Locate the cell with the specified text and output its (x, y) center coordinate. 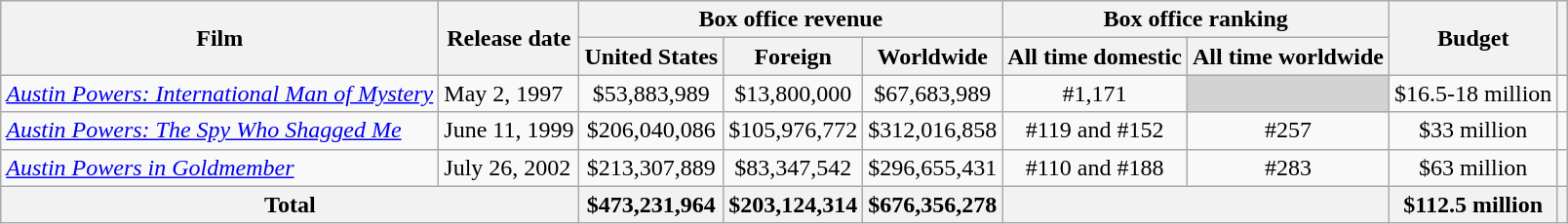
$16.5-18 million (1473, 93)
Release date (509, 38)
Worldwide (932, 56)
Box office revenue (791, 19)
Budget (1473, 38)
#257 (1287, 131)
$676,356,278 (932, 205)
$473,231,964 (651, 205)
Box office ranking (1196, 19)
$33 million (1473, 131)
Austin Powers in Goldmember (220, 168)
All time domestic (1095, 56)
$213,307,889 (651, 168)
$67,683,989 (932, 93)
Total (291, 205)
May 2, 1997 (509, 93)
Austin Powers: The Spy Who Shagged Me (220, 131)
#119 and #152 (1095, 131)
$53,883,989 (651, 93)
$112.5 million (1473, 205)
Foreign (794, 56)
$83,347,542 (794, 168)
$13,800,000 (794, 93)
United States (651, 56)
#283 (1287, 168)
$203,124,314 (794, 205)
Austin Powers: International Man of Mystery (220, 93)
July 26, 2002 (509, 168)
$206,040,086 (651, 131)
Film (220, 38)
$312,016,858 (932, 131)
$296,655,431 (932, 168)
#110 and #188 (1095, 168)
$105,976,772 (794, 131)
All time worldwide (1287, 56)
June 11, 1999 (509, 131)
#1,171 (1095, 93)
$63 million (1473, 168)
